Scan for the cell matching the given text and deliver its (x, y) coordinate at center. 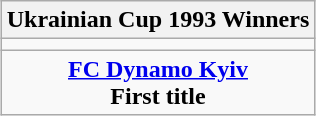
FC Dynamo KyivFirst title (158, 82)
Ukrainian Cup 1993 Winners (158, 20)
